Locate the cell with the specified text and output its [X, Y] center coordinate. 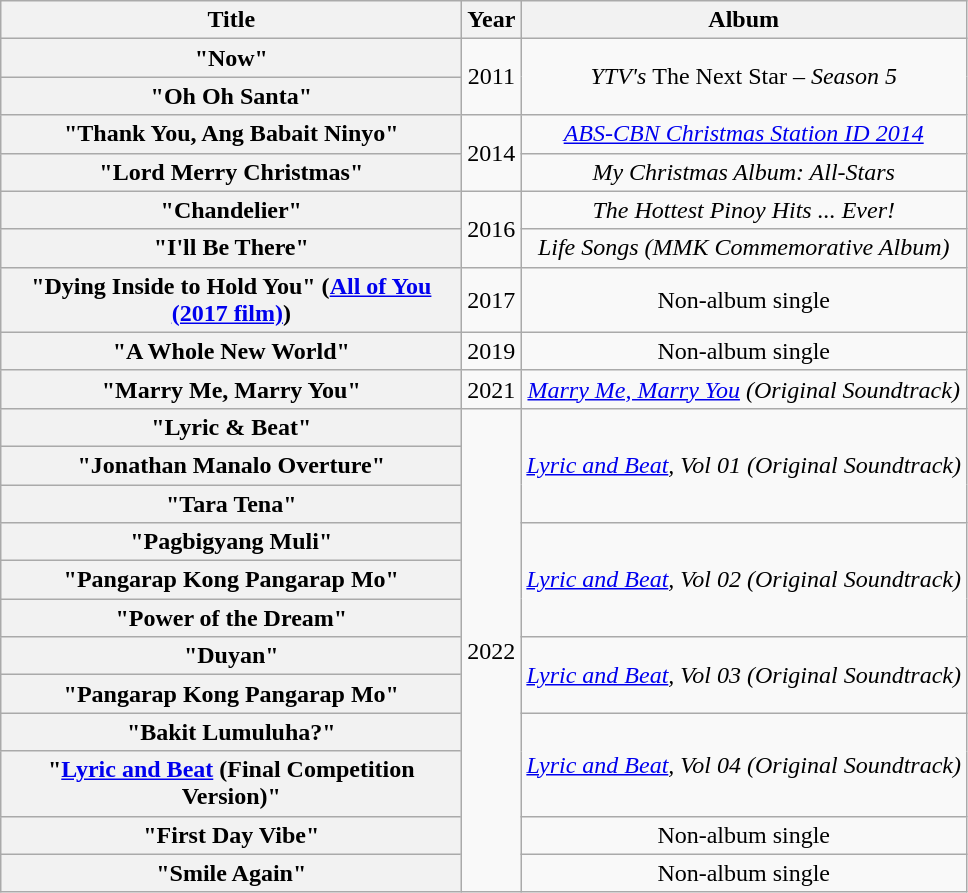
Lyric and Beat, Vol 03 (Original Soundtrack) [744, 675]
"Pagbigyang Muli" [232, 542]
2016 [492, 229]
"Chandelier" [232, 210]
"Lord Merry Christmas" [232, 172]
"Oh Oh Santa" [232, 96]
2022 [492, 650]
"I'll Be There" [232, 248]
YTV's The Next Star – Season 5 [744, 77]
Lyric and Beat, Vol 02 (Original Soundtrack) [744, 580]
2017 [492, 300]
Lyric and Beat, Vol 04 (Original Soundtrack) [744, 764]
"Lyric and Beat (Final Competition Version)" [232, 784]
"Smile Again" [232, 873]
2019 [492, 351]
2014 [492, 153]
My Christmas Album: All-Stars [744, 172]
"Jonathan Manalo Overture" [232, 465]
"Power of the Dream" [232, 618]
"Lyric & Beat" [232, 427]
"Duyan" [232, 656]
Year [492, 20]
2021 [492, 389]
"First Day Vibe" [232, 835]
"Tara Tena" [232, 503]
"Now" [232, 58]
"Marry Me, Marry You" [232, 389]
ABS-CBN Christmas Station ID 2014 [744, 134]
"Bakit Lumuluha?" [232, 732]
"Thank You, Ang Babait Ninyo" [232, 134]
The Hottest Pinoy Hits ... Ever! [744, 210]
Lyric and Beat, Vol 01 (Original Soundtrack) [744, 465]
Album [744, 20]
"A Whole New World" [232, 351]
Title [232, 20]
"Dying Inside to Hold You" (All of You (2017 film)) [232, 300]
Marry Me, Marry You (Original Soundtrack) [744, 389]
2011 [492, 77]
Life Songs (MMK Commemorative Album) [744, 248]
